Pinpoint the cell where the given text exists, returning its (x, y) midpoint coordinate. 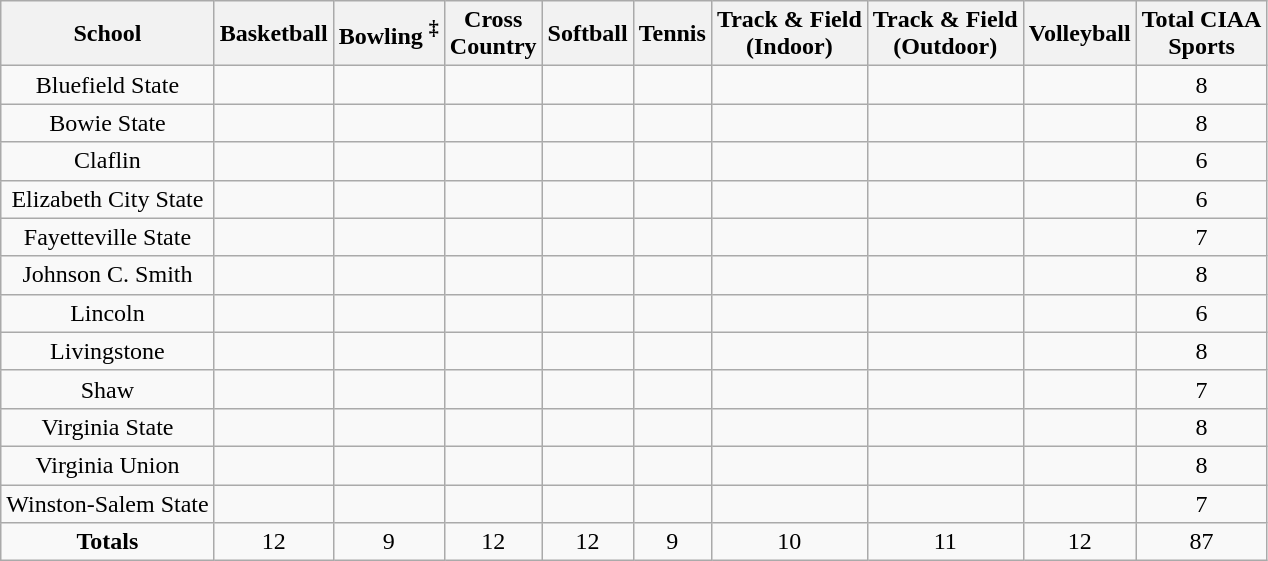
Elizabeth City State (108, 199)
Total CIAASports (1202, 34)
Bowie State (108, 123)
Virginia Union (108, 465)
87 (1202, 542)
Bluefield State (108, 85)
School (108, 34)
Tennis (672, 34)
Livingstone (108, 351)
10 (789, 542)
Fayetteville State (108, 237)
CrossCountry (493, 34)
Totals (108, 542)
Winston-Salem State (108, 503)
Basketball (274, 34)
Johnson C. Smith (108, 275)
Bowling ‡ (388, 34)
Volleyball (1080, 34)
Lincoln (108, 313)
Track & Field(Indoor) (789, 34)
Track & Field(Outdoor) (945, 34)
Softball (588, 34)
Claflin (108, 161)
Shaw (108, 389)
Virginia State (108, 427)
11 (945, 542)
